Identify which cell holds the provided text, then report its [X, Y] central coordinate. 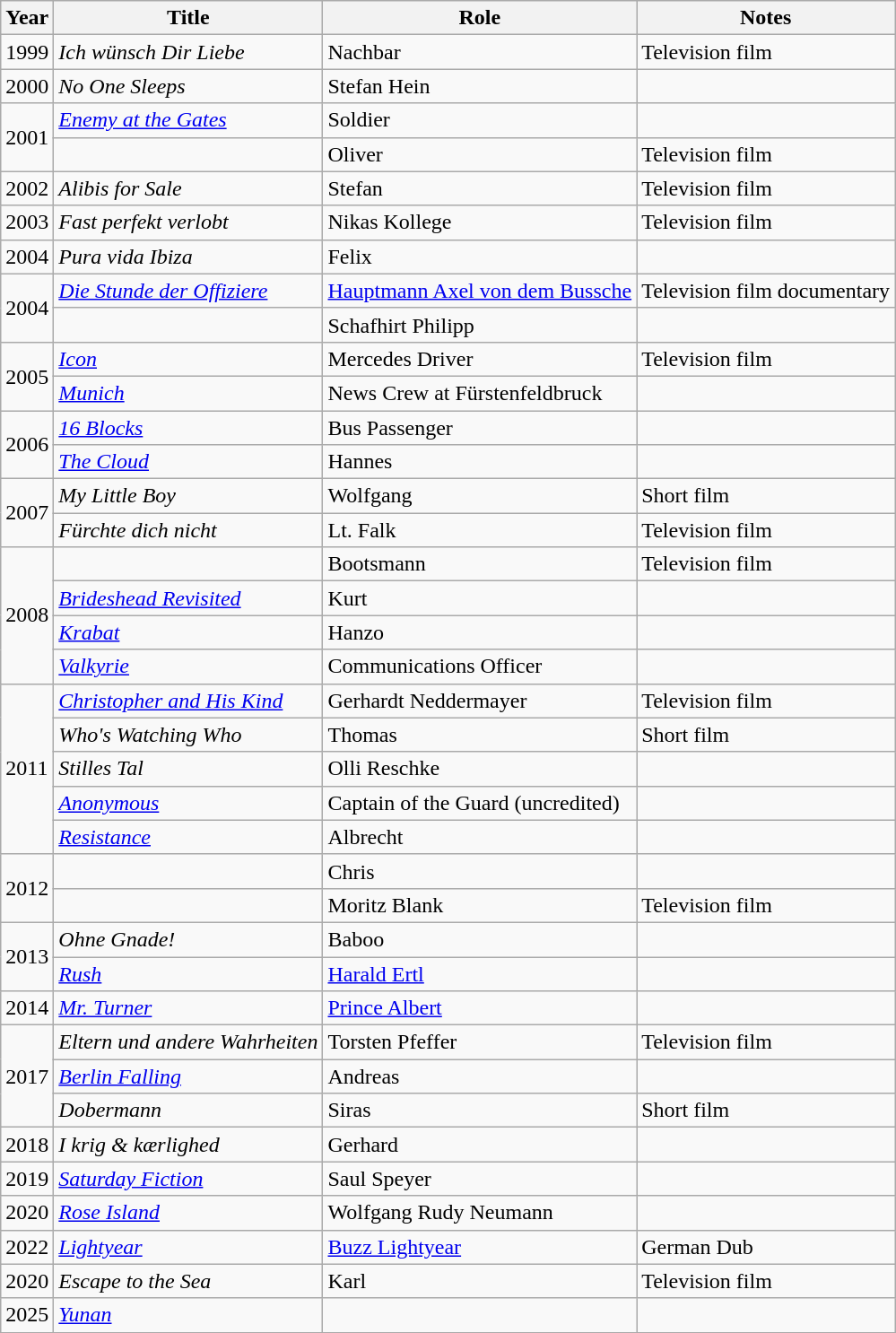
German Dub [766, 1247]
Enemy at the Gates [188, 120]
2006 [27, 445]
Dobermann [188, 1111]
2017 [27, 1076]
Saturday Fiction [188, 1179]
Hannes [480, 462]
My Little Boy [188, 496]
Escape to the Sea [188, 1281]
Nikas Kollege [480, 222]
Olli Reschke [480, 769]
Notes [766, 18]
Baboo [480, 939]
Mercedes Driver [480, 359]
Munich [188, 393]
Prince Albert [480, 1008]
2007 [27, 513]
Eltern und andere Wahrheiten [188, 1042]
No One Sleeps [188, 86]
2002 [27, 188]
Yunan [188, 1315]
Fürchte dich nicht [188, 530]
Thomas [480, 735]
Who's Watching Who [188, 735]
Valkyrie [188, 666]
Ohne Gnade! [188, 939]
Saul Speyer [480, 1179]
Rush [188, 973]
2022 [27, 1247]
News Crew at Fürstenfeldbruck [480, 393]
2019 [27, 1179]
Resistance [188, 837]
Role [480, 18]
Karl [480, 1281]
Nachbar [480, 52]
2013 [27, 956]
Chris [480, 871]
2001 [27, 137]
2003 [27, 222]
Kurt [480, 598]
Captain of the Guard (uncredited) [480, 803]
Hauptmann Axel von dem Bussche [480, 291]
Wolfgang [480, 496]
Stefan [480, 188]
Buzz Lightyear [480, 1247]
2005 [27, 376]
Bus Passenger [480, 428]
Communications Officer [480, 666]
Rose Island [188, 1213]
2011 [27, 769]
Oliver [480, 154]
Schafhirt Philipp [480, 325]
Anonymous [188, 803]
Stefan Hein [480, 86]
Soldier [480, 120]
Mr. Turner [188, 1008]
Fast perfekt verlobt [188, 222]
The Cloud [188, 462]
I krig & kærlighed [188, 1145]
Krabat [188, 632]
Alibis for Sale [188, 188]
Albrecht [480, 837]
Gerhard [480, 1145]
Title [188, 18]
Brideshead Revisited [188, 598]
Year [27, 18]
2014 [27, 1008]
Andreas [480, 1076]
Wolfgang Rudy Neumann [480, 1213]
Siras [480, 1111]
2018 [27, 1145]
Television film documentary [766, 291]
Stilles Tal [188, 769]
16 Blocks [188, 428]
Icon [188, 359]
Die Stunde der Offiziere [188, 291]
Berlin Falling [188, 1076]
2012 [27, 888]
Harald Ertl [480, 973]
Torsten Pfeffer [480, 1042]
Lightyear [188, 1247]
1999 [27, 52]
Moritz Blank [480, 905]
Bootsmann [480, 564]
Christopher and His Kind [188, 701]
Gerhardt Neddermayer [480, 701]
2025 [27, 1315]
Hanzo [480, 632]
Lt. Falk [480, 530]
Felix [480, 257]
Pura vida Ibiza [188, 257]
Ich wünsch Dir Liebe [188, 52]
2000 [27, 86]
2008 [27, 615]
